Search for the cell housing the specified text and yield its (x, y) center coordinate. 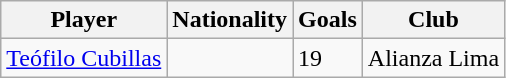
Teófilo Cubillas (84, 58)
Goals (328, 20)
Nationality (230, 20)
19 (328, 58)
Alianza Lima (433, 58)
Club (433, 20)
Player (84, 20)
